Capture the cell that displays the provided text and extract its (x, y) central coordinate. 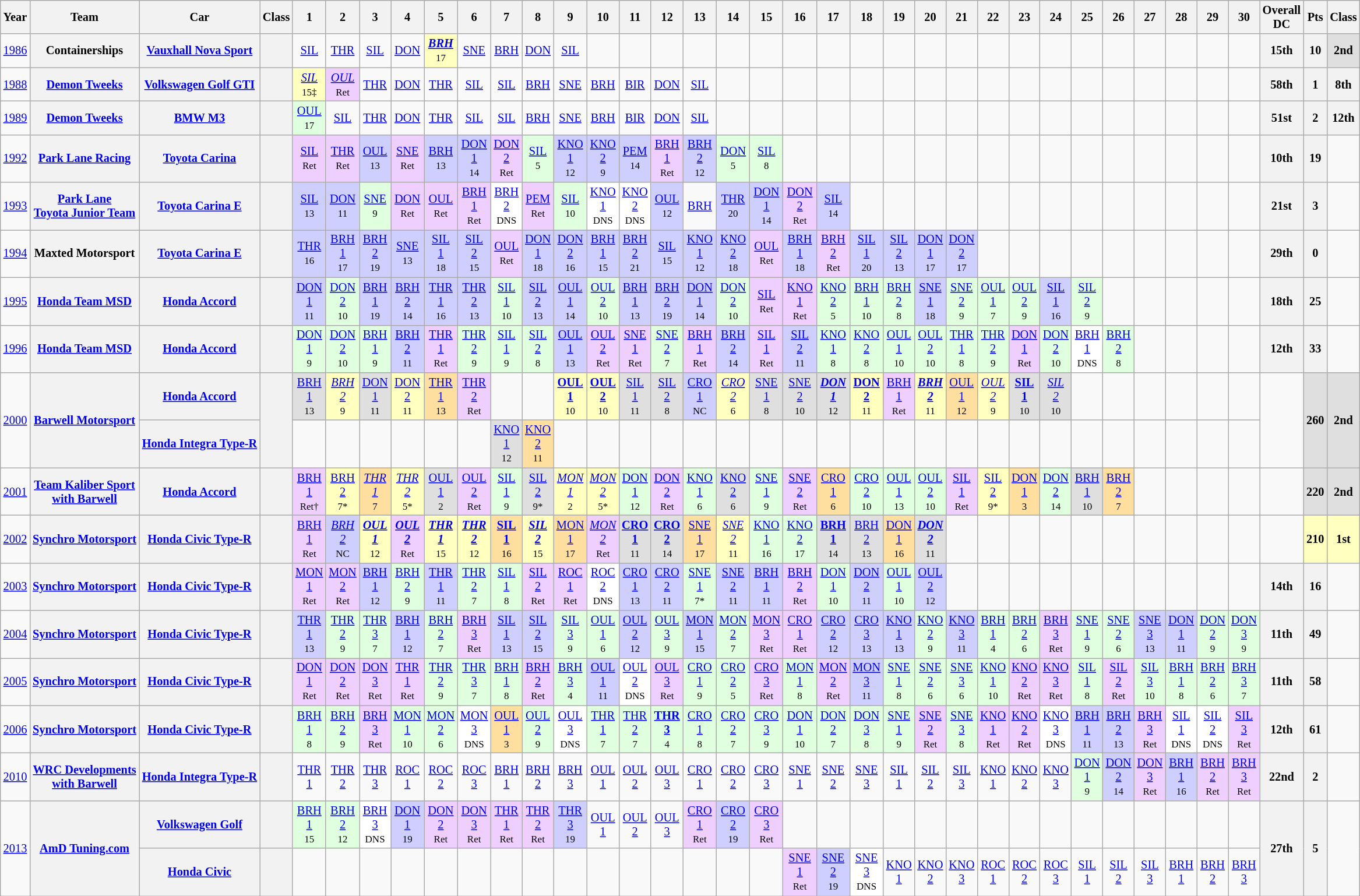
OUL3DNS (570, 729)
4 (408, 17)
1994 (15, 253)
SIL111 (635, 396)
BRH221 (635, 253)
PEM14 (635, 158)
CRO25 (733, 682)
BRH14 (993, 634)
SNE36 (961, 682)
KNO3DNS (1056, 729)
MON311 (866, 682)
SNE2 (833, 777)
28 (1181, 17)
MON3Ret (767, 634)
SNE38 (961, 729)
Park LaneToyota Junior Team (84, 206)
CRO26 (733, 396)
CRO212 (833, 634)
21 (961, 17)
WRC Developmentswith Barwell (84, 777)
BRH19 (375, 349)
BRH119 (375, 301)
2005 (15, 682)
THRRet (343, 158)
THR213 (474, 301)
ROC1Ret (570, 587)
BRH114 (833, 539)
2004 (15, 634)
MON27 (733, 634)
6 (474, 17)
MON25* (603, 492)
58 (1315, 682)
THR25* (408, 492)
14 (733, 17)
SNE1 (799, 777)
OUL2DNS (635, 682)
KNO2DNS (635, 206)
1992 (15, 158)
CRO19 (699, 682)
CRO27 (733, 729)
SNE313 (1150, 634)
SNERet (408, 158)
SNE13 (408, 253)
DONRet (408, 206)
BRH3DNS (375, 824)
MON12 (570, 492)
OUL16 (603, 634)
KNO26 (733, 492)
SIL8 (767, 158)
SNE3 (866, 777)
CRO313 (866, 634)
KNO311 (961, 634)
KNO28 (866, 349)
SIL10 (570, 206)
OUL114 (570, 301)
15 (767, 17)
KNO113 (899, 634)
7 (506, 17)
SNE117 (699, 539)
SIL3Ret (1244, 729)
SNE219 (833, 872)
23 (1024, 17)
DON29 (1213, 634)
SIL2DNS (1213, 729)
SIL310 (1150, 682)
1995 (15, 301)
29 (1213, 17)
THR111 (441, 587)
Year (15, 17)
DON119 (408, 824)
KNO18 (833, 349)
9 (570, 17)
SIL15 (667, 253)
DON118 (538, 253)
2001 (15, 492)
KNO217 (799, 539)
Pts (1315, 17)
DON38 (866, 729)
30 (1244, 17)
KNO218 (733, 253)
SIL118 (441, 253)
CRO16 (833, 492)
BRH118 (799, 253)
SIL210 (1056, 396)
AmD Tuning.com (84, 848)
BRH34 (570, 682)
1st (1343, 539)
SNE210 (799, 396)
Volkswagen Golf (199, 824)
DON216 (570, 253)
Barwell Motorsport (84, 419)
DON27 (833, 729)
MON1Ret (309, 587)
MON26 (441, 729)
BRH1Ret† (309, 492)
22 (993, 17)
Team (84, 17)
KNO211 (538, 444)
ROC2DNS (603, 587)
KNO116 (767, 539)
CRO1NC (699, 396)
260 (1315, 419)
CRO1 (699, 777)
THR319 (570, 824)
29th (1282, 253)
SIL15‡ (309, 84)
CRO18 (699, 729)
DON117 (931, 253)
KNO3Ret (1056, 682)
210 (1315, 539)
SNE27 (667, 349)
SNE3DNS (866, 872)
THR212 (474, 539)
Honda Civic (199, 872)
51st (1282, 118)
18th (1282, 301)
KNO1DNS (603, 206)
33 (1315, 349)
Volkswagen Golf GTI (199, 84)
BRH13 (441, 158)
BRH117 (343, 253)
BRH2NC (343, 539)
DON39 (1244, 634)
1993 (15, 206)
1986 (15, 51)
2002 (15, 539)
SNE9 (375, 206)
14th (1282, 587)
20 (931, 17)
PEMRet (538, 206)
8th (1343, 84)
61 (1315, 729)
24 (1056, 17)
SIL5 (538, 158)
Maxted Motorsport (84, 253)
Vauxhall Nova Sport (199, 51)
220 (1315, 492)
MON115 (699, 634)
26 (1119, 17)
THR115 (441, 539)
SIL113 (506, 634)
KNO25 (833, 301)
CRO111 (635, 539)
THR34 (667, 729)
SIL29 (1087, 301)
CRO214 (667, 539)
DON11 (343, 206)
OUL39 (667, 634)
DON217 (961, 253)
2013 (15, 848)
49 (1315, 634)
11 (635, 17)
THR16 (309, 253)
THR18 (961, 349)
DON116 (899, 539)
2003 (15, 587)
58th (1282, 84)
CRO39 (767, 729)
DON5 (733, 158)
Containerships (84, 51)
1989 (15, 118)
1988 (15, 84)
1996 (15, 349)
CRO219 (733, 824)
SIL1DNS (1181, 729)
DON13 (1024, 492)
SIL120 (866, 253)
CRO113 (635, 587)
13 (699, 17)
SIL13 (309, 206)
BMW M3 (199, 118)
8 (538, 17)
MON110 (408, 729)
BRH27* (343, 492)
22nd (1282, 777)
CRO210 (866, 492)
18 (866, 17)
SNE29 (961, 301)
12 (667, 17)
Toyota Carina (199, 158)
CRO211 (667, 587)
OverallDC (1282, 17)
THR2 (343, 777)
OUL3Ret (667, 682)
Park Lane Racing (84, 158)
MON3DNS (474, 729)
BRH116 (1181, 777)
17 (833, 17)
THR3 (375, 777)
THR1 (309, 777)
BRH2DNS (506, 206)
SNE17* (699, 587)
KNO16 (699, 492)
Car (199, 17)
BRH1DNS (1087, 349)
SIL14 (833, 206)
CRO3 (767, 777)
KNO110 (993, 682)
BRH37 (1244, 682)
2000 (15, 419)
10th (1282, 158)
BRH17 (441, 51)
15th (1282, 51)
2006 (15, 729)
THR20 (733, 206)
Team Kaliber Sportwith Barwell (84, 492)
MON18 (799, 682)
27th (1282, 848)
2010 (15, 777)
OUL111 (603, 682)
SNE118 (931, 301)
0 (1315, 253)
27 (1150, 17)
21st (1282, 206)
SIL39 (570, 634)
THR116 (441, 301)
SIL211 (799, 349)
MON117 (570, 539)
CRO2 (733, 777)
